Locate the cell with the specified text and output its [x, y] center coordinate. 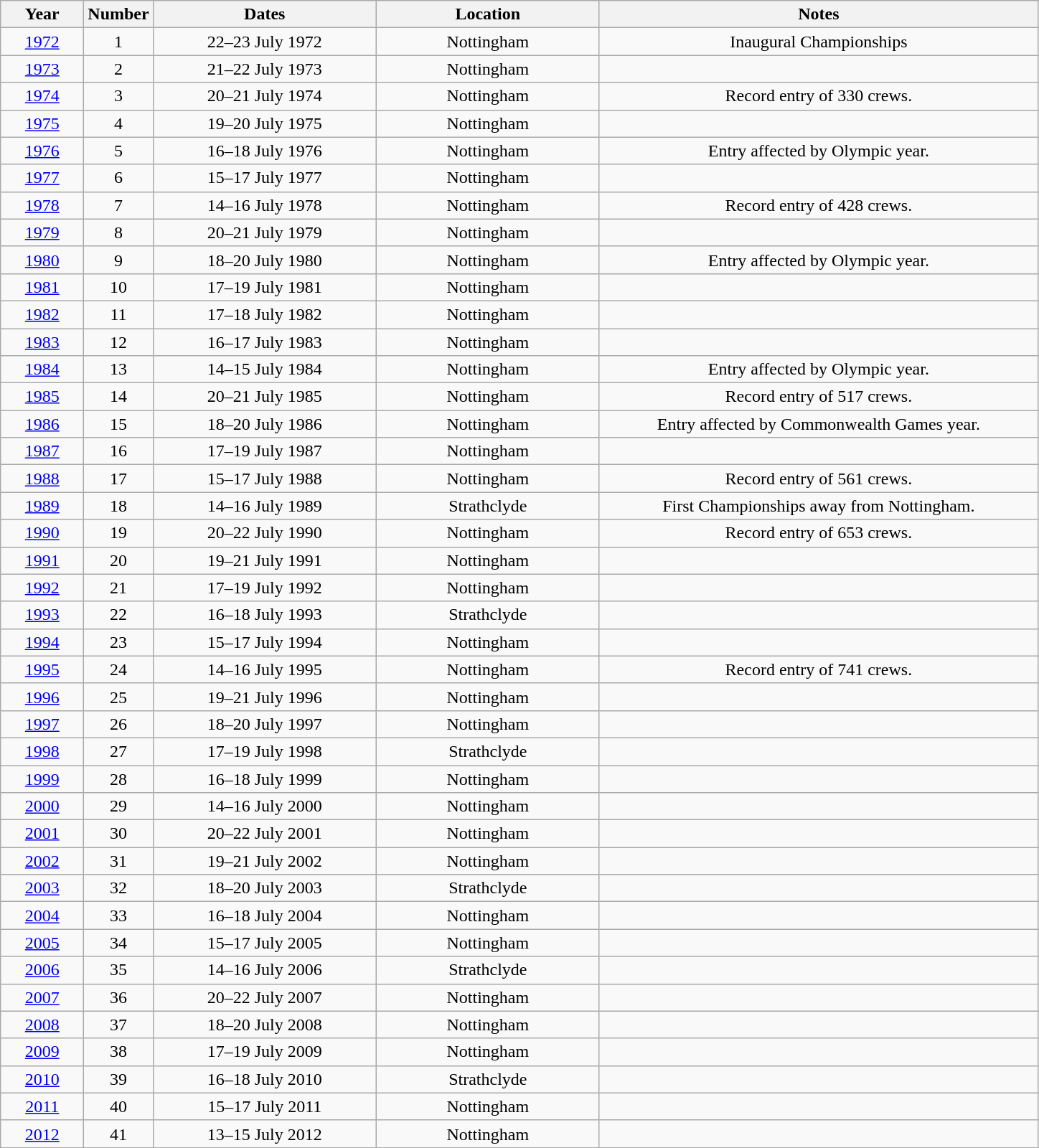
2002 [42, 861]
19–21 July 1991 [264, 560]
18–20 July 2003 [264, 888]
15–17 July 1977 [264, 178]
20–22 July 2007 [264, 997]
17–19 July 1981 [264, 287]
2012 [42, 1134]
37 [118, 1025]
14–16 July 1978 [264, 205]
2 [118, 69]
4 [118, 123]
19–20 July 1975 [264, 123]
25 [118, 697]
1996 [42, 697]
Notes [818, 14]
1986 [42, 424]
1984 [42, 370]
11 [118, 314]
1994 [42, 642]
32 [118, 888]
1975 [42, 123]
18–20 July 2008 [264, 1025]
1988 [42, 479]
2004 [42, 916]
Record entry of 561 crews. [818, 479]
9 [118, 260]
17–19 July 1992 [264, 588]
1977 [42, 178]
2003 [42, 888]
31 [118, 861]
Record entry of 741 crews. [818, 669]
1999 [42, 778]
1982 [42, 314]
16–17 July 1983 [264, 342]
39 [118, 1079]
15–17 July 1994 [264, 642]
Record entry of 330 crews. [818, 96]
2010 [42, 1079]
1991 [42, 560]
17–18 July 1982 [264, 314]
Inaugural Championships [818, 42]
18–20 July 1980 [264, 260]
13–15 July 2012 [264, 1134]
1983 [42, 342]
26 [118, 724]
Entry affected by Commonwealth Games year. [818, 424]
19–21 July 1996 [264, 697]
29 [118, 806]
2009 [42, 1052]
Record entry of 428 crews. [818, 205]
16–18 July 1993 [264, 615]
6 [118, 178]
1993 [42, 615]
15 [118, 424]
14–15 July 1984 [264, 370]
20–21 July 1985 [264, 397]
1992 [42, 588]
2000 [42, 806]
2006 [42, 970]
20–21 July 1974 [264, 96]
27 [118, 751]
24 [118, 669]
15–17 July 2005 [264, 943]
Year [42, 14]
1978 [42, 205]
18–20 July 1986 [264, 424]
Dates [264, 14]
20 [118, 560]
1974 [42, 96]
14–16 July 2000 [264, 806]
1979 [42, 232]
10 [118, 287]
17–19 July 1998 [264, 751]
14–16 July 1989 [264, 506]
1998 [42, 751]
17–19 July 1987 [264, 451]
16–18 July 1976 [264, 151]
Number [118, 14]
1990 [42, 533]
15–17 July 2011 [264, 1106]
20–22 July 2001 [264, 834]
20–21 July 1979 [264, 232]
22–23 July 1972 [264, 42]
7 [118, 205]
1973 [42, 69]
20–22 July 1990 [264, 533]
13 [118, 370]
1987 [42, 451]
5 [118, 151]
30 [118, 834]
19 [118, 533]
36 [118, 997]
21–22 July 1973 [264, 69]
35 [118, 970]
16 [118, 451]
21 [118, 588]
16–18 July 1999 [264, 778]
15–17 July 1988 [264, 479]
17–19 July 2009 [264, 1052]
1997 [42, 724]
23 [118, 642]
Record entry of 653 crews. [818, 533]
1972 [42, 42]
17 [118, 479]
2001 [42, 834]
1995 [42, 669]
1 [118, 42]
38 [118, 1052]
16–18 July 2010 [264, 1079]
2011 [42, 1106]
41 [118, 1134]
1976 [42, 151]
3 [118, 96]
1980 [42, 260]
14 [118, 397]
1985 [42, 397]
14–16 July 2006 [264, 970]
40 [118, 1106]
8 [118, 232]
18 [118, 506]
34 [118, 943]
2008 [42, 1025]
1989 [42, 506]
28 [118, 778]
Location [488, 14]
22 [118, 615]
2007 [42, 997]
18–20 July 1997 [264, 724]
Record entry of 517 crews. [818, 397]
12 [118, 342]
33 [118, 916]
14–16 July 1995 [264, 669]
19–21 July 2002 [264, 861]
1981 [42, 287]
2005 [42, 943]
16–18 July 2004 [264, 916]
First Championships away from Nottingham. [818, 506]
